Scan for the cell matching the given text and deliver its (X, Y) coordinate at center. 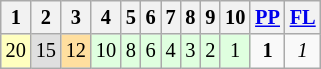
PP (268, 17)
7 (171, 17)
FL (303, 17)
9 (210, 17)
12 (76, 51)
20 (16, 51)
5 (131, 17)
15 (46, 51)
